For the text-containing cell, return its midpoint in (x, y) coordinate format. 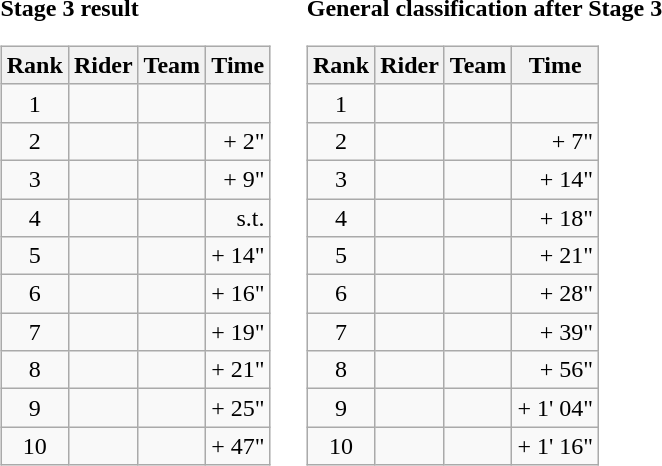
+ 7" (556, 141)
+ 2" (238, 141)
+ 56" (556, 370)
+ 25" (238, 408)
+ 16" (238, 294)
+ 28" (556, 294)
+ 18" (556, 217)
+ 39" (556, 332)
+ 47" (238, 446)
+ 1' 04" (556, 408)
+ 1' 16" (556, 446)
+ 9" (238, 179)
s.t. (238, 217)
+ 19" (238, 332)
